Return the (X, Y) coordinate for the center point of the cell that contains the specified text.  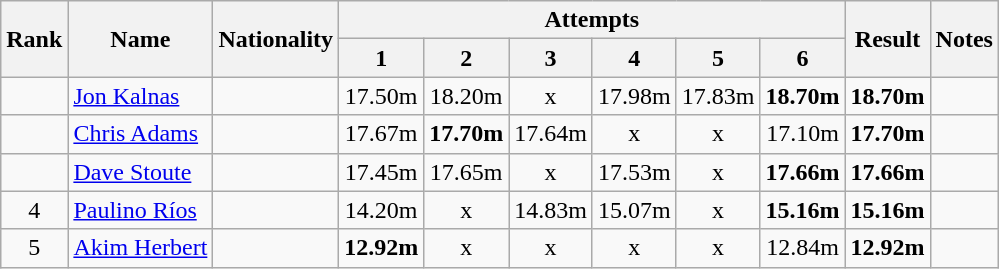
Nationality (276, 39)
Dave Stoute (140, 172)
Rank (34, 39)
14.20m (382, 210)
17.98m (634, 96)
Paulino Ríos (140, 210)
12.84m (802, 248)
17.64m (551, 134)
3 (551, 58)
Akim Herbert (140, 248)
Chris Adams (140, 134)
Result (888, 39)
Attempts (592, 20)
17.50m (382, 96)
Name (140, 39)
18.20m (466, 96)
2 (466, 58)
17.67m (382, 134)
17.53m (634, 172)
17.45m (382, 172)
17.10m (802, 134)
1 (382, 58)
17.65m (466, 172)
14.83m (551, 210)
17.83m (718, 96)
6 (802, 58)
15.07m (634, 210)
Notes (964, 39)
Jon Kalnas (140, 96)
